Extract the (X, Y) coordinate from the center of the cell holding the provided text.  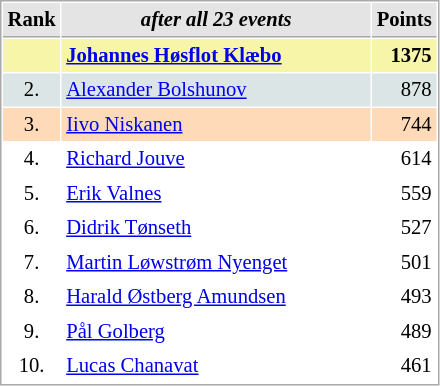
Lucas Chanavat (216, 366)
4. (32, 158)
Harald Østberg Amundsen (216, 296)
1375 (404, 56)
461 (404, 366)
after all 23 events (216, 20)
614 (404, 158)
501 (404, 262)
493 (404, 296)
5. (32, 194)
Richard Jouve (216, 158)
3. (32, 124)
Martin Løwstrøm Nyenget (216, 262)
9. (32, 332)
Johannes Høsflot Klæbo (216, 56)
Pål Golberg (216, 332)
Iivo Niskanen (216, 124)
2. (32, 90)
Didrik Tønseth (216, 228)
744 (404, 124)
Erik Valnes (216, 194)
8. (32, 296)
6. (32, 228)
489 (404, 332)
7. (32, 262)
Rank (32, 20)
527 (404, 228)
Alexander Bolshunov (216, 90)
10. (32, 366)
Points (404, 20)
878 (404, 90)
559 (404, 194)
